Return the [x, y] coordinate for the center point of the cell that contains the specified text.  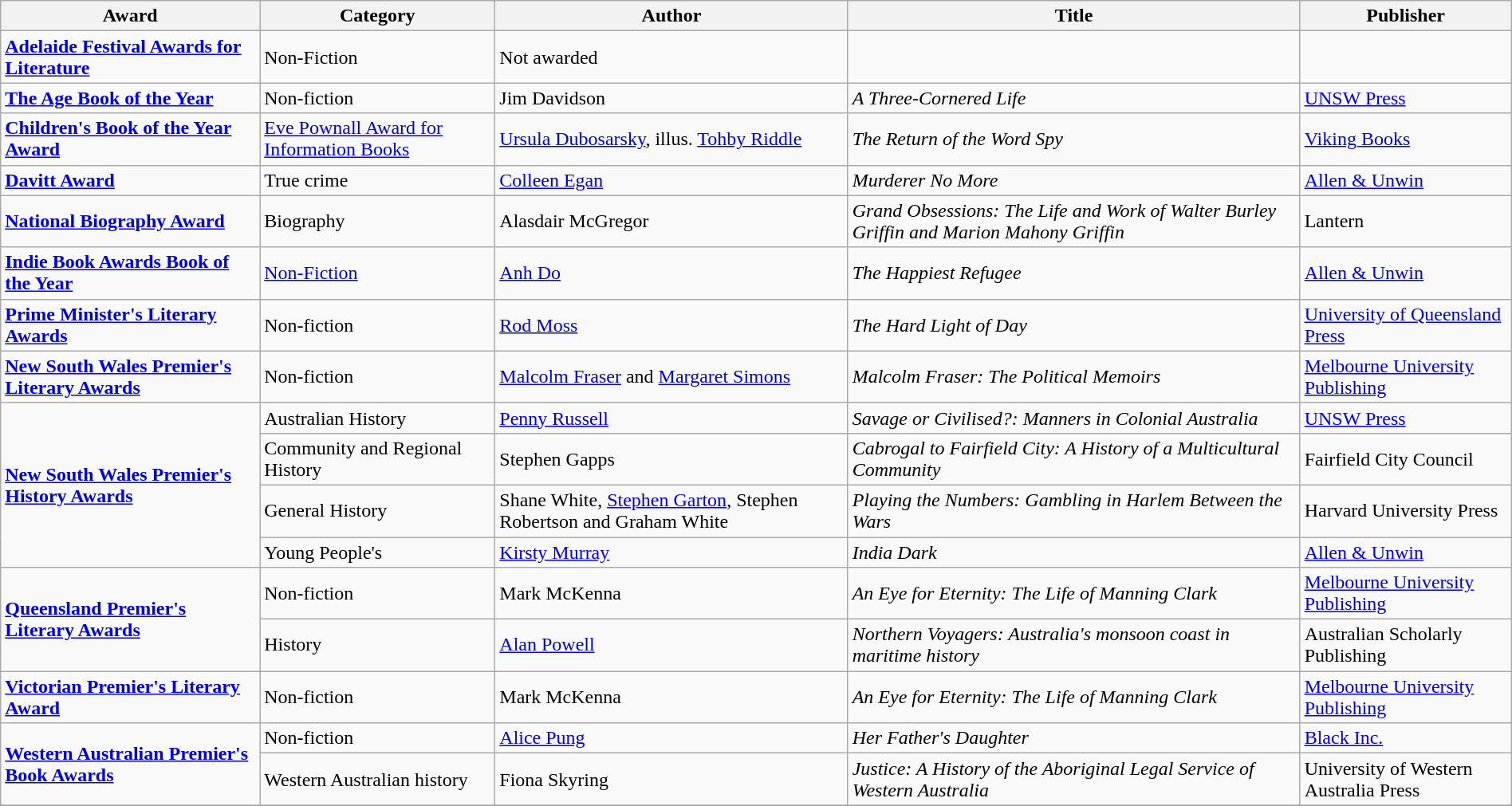
The Hard Light of Day [1073, 325]
Young People's [378, 552]
Anh Do [671, 273]
University of Queensland Press [1405, 325]
Biography [378, 222]
Western Australian Premier's Book Awards [131, 764]
Australian History [378, 418]
Title [1073, 16]
A Three-Cornered Life [1073, 98]
Ursula Dubosarsky, illus. Tohby Riddle [671, 139]
University of Western Australia Press [1405, 780]
India Dark [1073, 552]
True crime [378, 180]
Malcolm Fraser: The Political Memoirs [1073, 376]
Black Inc. [1405, 738]
The Happiest Refugee [1073, 273]
Justice: A History of the Aboriginal Legal Service of Western Australia [1073, 780]
Lantern [1405, 222]
Penny Russell [671, 418]
Alan Powell [671, 646]
Author [671, 16]
Davitt Award [131, 180]
Children's Book of the Year Award [131, 139]
Savage or Civilised?: Manners in Colonial Australia [1073, 418]
Cabrogal to Fairfield City: A History of a Multicultural Community [1073, 459]
Playing the Numbers: Gambling in Harlem Between the Wars [1073, 510]
Alasdair McGregor [671, 222]
New South Wales Premier's Literary Awards [131, 376]
General History [378, 510]
Colleen Egan [671, 180]
Queensland Premier's Literary Awards [131, 619]
Western Australian history [378, 780]
Malcolm Fraser and Margaret Simons [671, 376]
Viking Books [1405, 139]
Shane White, Stephen Garton, Stephen Robertson and Graham White [671, 510]
Prime Minister's Literary Awards [131, 325]
The Return of the Word Spy [1073, 139]
Jim Davidson [671, 98]
Award [131, 16]
History [378, 646]
New South Wales Premier's History Awards [131, 485]
Grand Obsessions: The Life and Work of Walter Burley Griffin and Marion Mahony Griffin [1073, 222]
Alice Pung [671, 738]
Her Father's Daughter [1073, 738]
The Age Book of the Year [131, 98]
Australian Scholarly Publishing [1405, 646]
Northern Voyagers: Australia's monsoon coast in maritime history [1073, 646]
Rod Moss [671, 325]
Publisher [1405, 16]
Adelaide Festival Awards for Literature [131, 57]
Category [378, 16]
Community and Regional History [378, 459]
Victorian Premier's Literary Award [131, 697]
Stephen Gapps [671, 459]
Eve Pownall Award for Information Books [378, 139]
Not awarded [671, 57]
Harvard University Press [1405, 510]
Indie Book Awards Book of the Year [131, 273]
Fiona Skyring [671, 780]
Fairfield City Council [1405, 459]
Kirsty Murray [671, 552]
Murderer No More [1073, 180]
National Biography Award [131, 222]
